For the text-containing cell, return its midpoint in [X, Y] coordinate format. 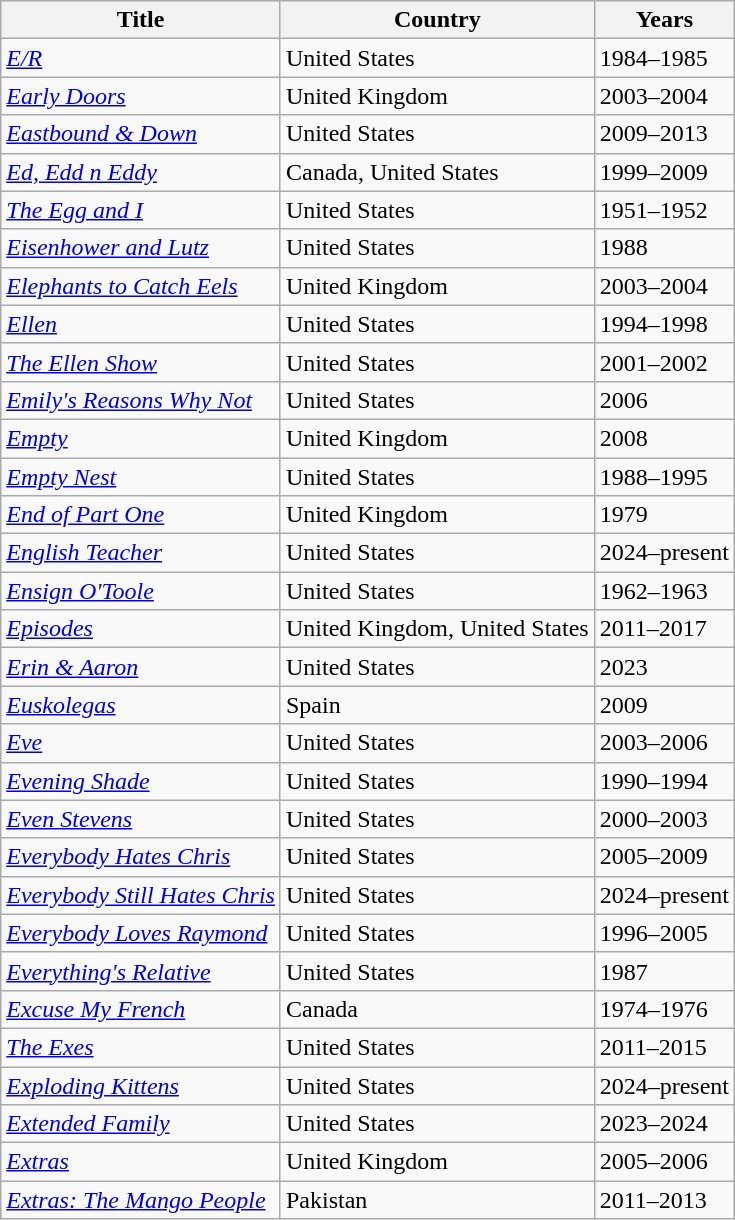
Emily's Reasons Why Not [141, 400]
Eisenhower and Lutz [141, 248]
Extras [141, 1162]
1951–1952 [664, 210]
Early Doors [141, 96]
2009–2013 [664, 134]
Everybody Hates Chris [141, 857]
E/R [141, 58]
Empty [141, 438]
2011–2017 [664, 629]
Title [141, 20]
2009 [664, 705]
Erin & Aaron [141, 667]
Ellen [141, 324]
Years [664, 20]
2011–2015 [664, 1047]
Evening Shade [141, 781]
Eve [141, 743]
Everybody Loves Raymond [141, 933]
2000–2003 [664, 819]
Euskolegas [141, 705]
Everybody Still Hates Chris [141, 895]
The Ellen Show [141, 362]
English Teacher [141, 553]
Pakistan [437, 1200]
Even Stevens [141, 819]
2005–2009 [664, 857]
2005–2006 [664, 1162]
Country [437, 20]
The Exes [141, 1047]
2008 [664, 438]
1990–1994 [664, 781]
2006 [664, 400]
Episodes [141, 629]
2023–2024 [664, 1124]
2011–2013 [664, 1200]
End of Part One [141, 515]
Everything's Relative [141, 971]
United Kingdom, United States [437, 629]
Ensign O'Toole [141, 591]
2001–2002 [664, 362]
1987 [664, 971]
Extended Family [141, 1124]
Eastbound & Down [141, 134]
2003–2006 [664, 743]
Spain [437, 705]
Exploding Kittens [141, 1085]
1984–1985 [664, 58]
1994–1998 [664, 324]
1974–1976 [664, 1009]
Canada [437, 1009]
Excuse My French [141, 1009]
Ed, Edd n Eddy [141, 172]
Empty Nest [141, 477]
Canada, United States [437, 172]
Elephants to Catch Eels [141, 286]
The Egg and I [141, 210]
1988–1995 [664, 477]
1996–2005 [664, 933]
1999–2009 [664, 172]
2023 [664, 667]
1962–1963 [664, 591]
Extras: The Mango People [141, 1200]
1988 [664, 248]
1979 [664, 515]
